From the cell containing the given text, extract its center point as [X, Y] coordinate. 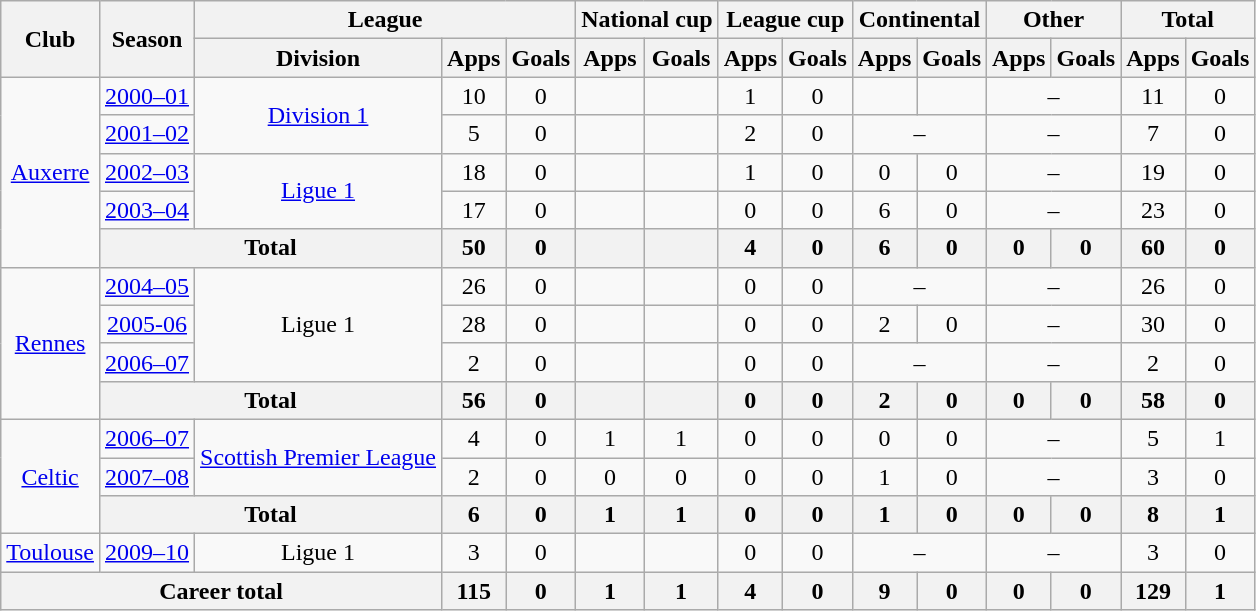
Division [318, 58]
17 [474, 210]
Career total [222, 591]
2002–03 [146, 172]
18 [474, 172]
Season [146, 39]
2005-06 [146, 324]
Scottish Premier League [318, 457]
2003–04 [146, 210]
Club [50, 39]
19 [1153, 172]
Division 1 [318, 115]
Auxerre [50, 172]
Celtic [50, 476]
2007–08 [146, 477]
50 [474, 248]
8 [1153, 515]
58 [1153, 400]
League cup [785, 20]
2009–10 [146, 553]
Other [1054, 20]
9 [884, 591]
56 [474, 400]
7 [1153, 134]
2001–02 [146, 134]
11 [1153, 96]
129 [1153, 591]
28 [474, 324]
23 [1153, 210]
30 [1153, 324]
Toulouse [50, 553]
Rennes [50, 343]
2004–05 [146, 286]
2000–01 [146, 96]
Continental [919, 20]
115 [474, 591]
10 [474, 96]
60 [1153, 248]
League [386, 20]
National cup [647, 20]
